Return the (X, Y) coordinate for the center point of the cell that contains the specified text.  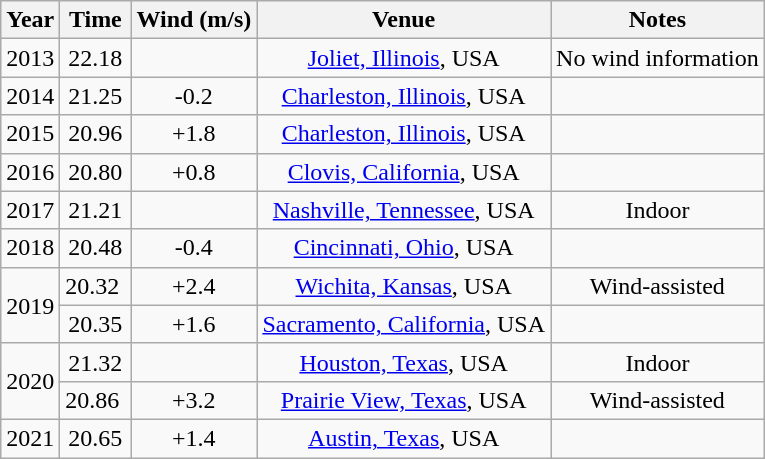
Time (96, 20)
21.25 (96, 96)
2017 (30, 210)
20.80 (96, 172)
20.96 (96, 134)
Austin, Texas, USA (404, 438)
No wind information (658, 58)
-0.2 (194, 96)
2020 (30, 381)
+1.8 (194, 134)
+3.2 (194, 400)
+2.4 (194, 286)
Sacramento, California, USA (404, 324)
Joliet, Illinois, USA (404, 58)
2016 (30, 172)
20.32 (96, 286)
2021 (30, 438)
Venue (404, 20)
-0.4 (194, 248)
20.35 (96, 324)
2019 (30, 305)
22.18 (96, 58)
20.86 (96, 400)
20.48 (96, 248)
Wind (m/s) (194, 20)
21.21 (96, 210)
Wichita, Kansas, USA (404, 286)
Prairie View, Texas, USA (404, 400)
Notes (658, 20)
2013 (30, 58)
Nashville, Tennessee, USA (404, 210)
20.65 (96, 438)
Clovis, California, USA (404, 172)
2015 (30, 134)
Year (30, 20)
+1.6 (194, 324)
2018 (30, 248)
Houston, Texas, USA (404, 362)
Cincinnati, Ohio, USA (404, 248)
2014 (30, 96)
21.32 (96, 362)
+0.8 (194, 172)
+1.4 (194, 438)
